Detect which cell encompasses the target text, then output its [X, Y] center coordinate. 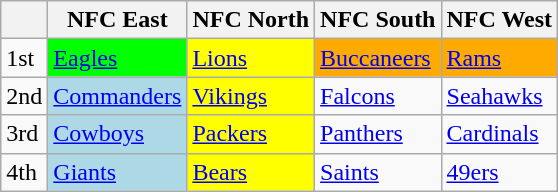
4th [24, 172]
Commanders [118, 96]
2nd [24, 96]
Cardinals [500, 134]
Cowboys [118, 134]
Giants [118, 172]
Falcons [378, 96]
49ers [500, 172]
NFC West [500, 20]
Buccaneers [378, 58]
3rd [24, 134]
1st [24, 58]
Saints [378, 172]
Packers [251, 134]
NFC North [251, 20]
Eagles [118, 58]
Rams [500, 58]
Lions [251, 58]
Vikings [251, 96]
Panthers [378, 134]
NFC East [118, 20]
Seahawks [500, 96]
Bears [251, 172]
NFC South [378, 20]
